Locate the cell with the specified text and output its [X, Y] center coordinate. 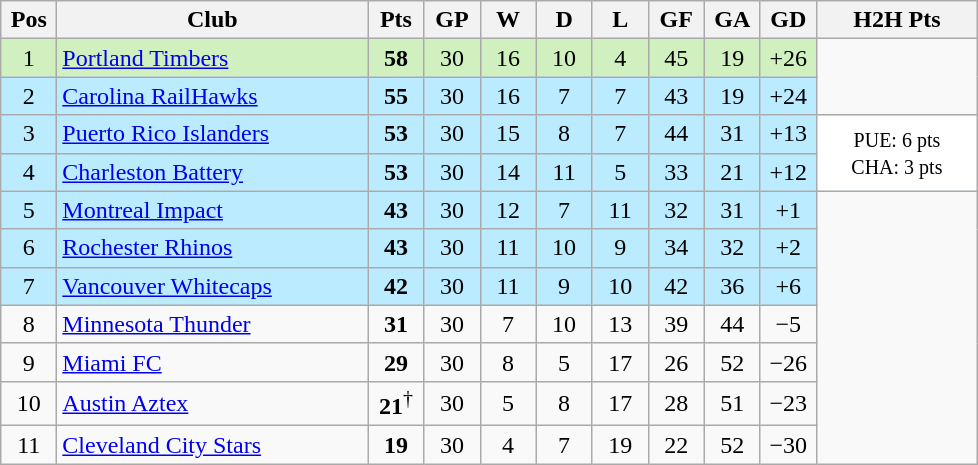
+6 [788, 286]
58 [396, 58]
15 [508, 134]
Minnesota Thunder [212, 324]
33 [676, 172]
−26 [788, 362]
34 [676, 248]
Charleston Battery [212, 172]
+24 [788, 96]
Cleveland City Stars [212, 445]
+26 [788, 58]
Austin Aztex [212, 404]
45 [676, 58]
W [508, 20]
+13 [788, 134]
1 [29, 58]
GP [452, 20]
21 [732, 172]
+12 [788, 172]
3 [29, 134]
51 [732, 404]
L [620, 20]
26 [676, 362]
13 [620, 324]
−30 [788, 445]
GD [788, 20]
28 [676, 404]
Carolina RailHawks [212, 96]
12 [508, 210]
GF [676, 20]
Rochester Rhinos [212, 248]
22 [676, 445]
29 [396, 362]
55 [396, 96]
−23 [788, 404]
D [564, 20]
PUE: 6 ptsCHA: 3 pts [896, 153]
+1 [788, 210]
Vancouver Whitecaps [212, 286]
Portland Timbers [212, 58]
+2 [788, 248]
14 [508, 172]
Puerto Rico Islanders [212, 134]
Pts [396, 20]
H2H Pts [896, 20]
39 [676, 324]
Club [212, 20]
36 [732, 286]
21† [396, 404]
Montreal Impact [212, 210]
Miami FC [212, 362]
6 [29, 248]
−5 [788, 324]
GA [732, 20]
2 [29, 96]
Pos [29, 20]
